Provide the [x, y] coordinate of the cell's center where the given text is located.  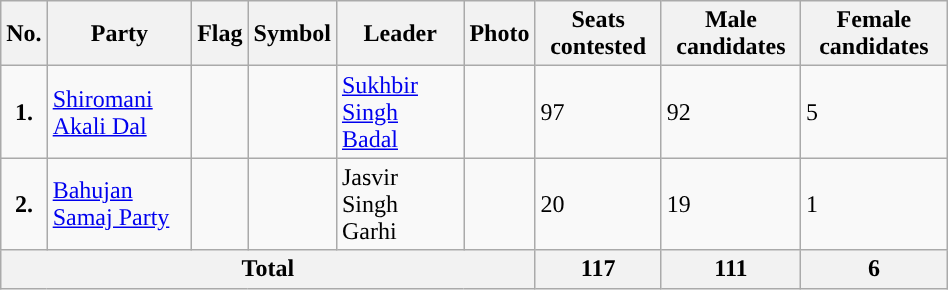
Male candidates [730, 34]
Female candidates [874, 34]
Jasvir Singh Garhi [400, 204]
Shiromani Akali Dal [119, 112]
6 [874, 269]
Leader [400, 34]
92 [730, 112]
Bahujan Samaj Party [119, 204]
5 [874, 112]
97 [598, 112]
2. [24, 204]
Flag [220, 34]
No. [24, 34]
1 [874, 204]
Sukhbir Singh Badal [400, 112]
Total [268, 269]
Party [119, 34]
Seats contested [598, 34]
19 [730, 204]
1. [24, 112]
Photo [500, 34]
Symbol [292, 34]
20 [598, 204]
117 [598, 269]
111 [730, 269]
